Identify which cell holds the provided text, then report its [X, Y] central coordinate. 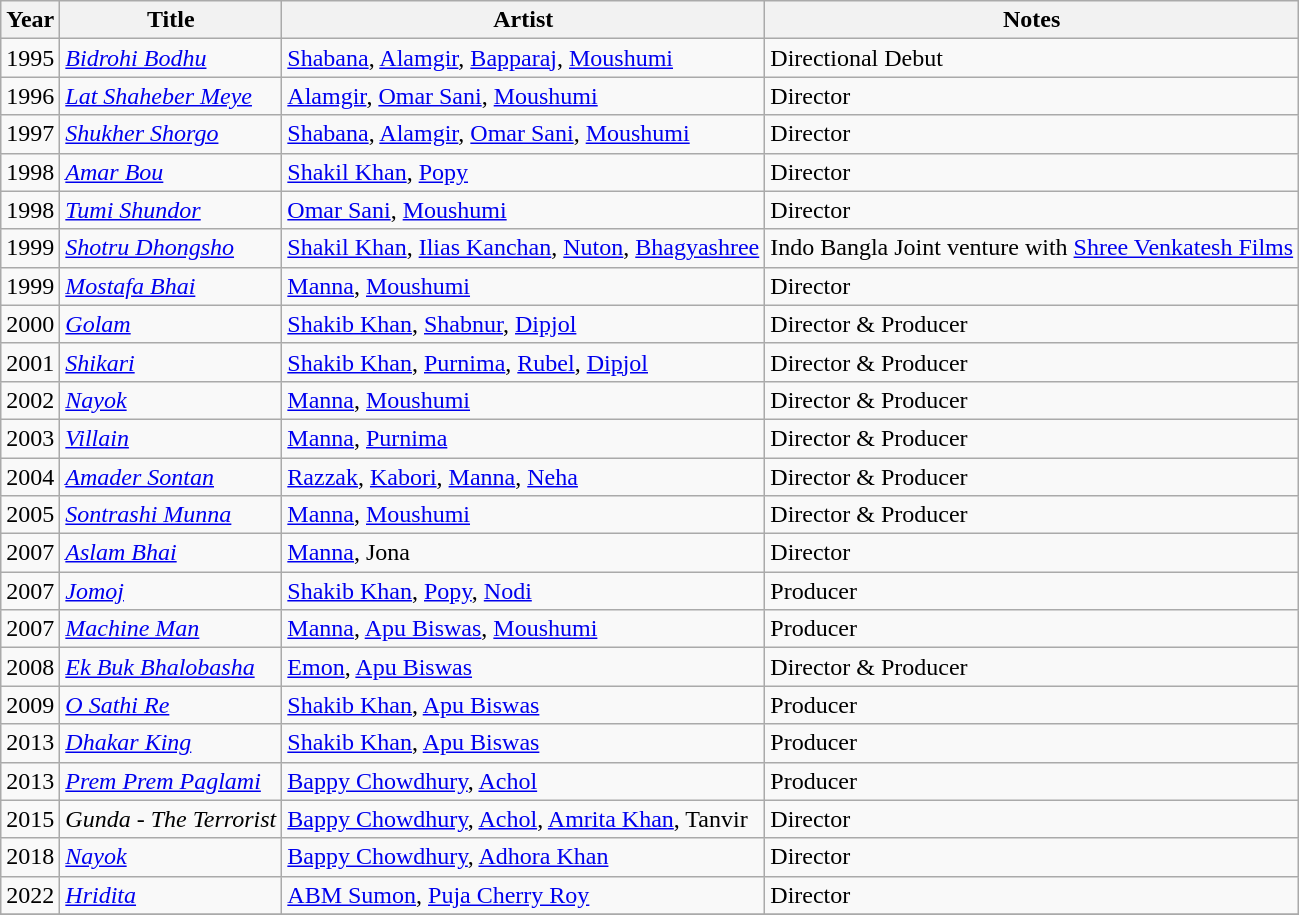
Indo Bangla Joint venture with Shree Venkatesh Films [1032, 248]
Artist [524, 20]
Year [30, 20]
Shotru Dhongsho [171, 248]
Shakib Khan, Purnima, Rubel, Dipjol [524, 362]
Shakib Khan, Shabnur, Dipjol [524, 324]
Sontrashi Munna [171, 515]
Shakil Khan, Ilias Kanchan, Nuton, Bhagyashree [524, 248]
2003 [30, 438]
Manna, Jona [524, 553]
Manna, Apu Biswas, Moushumi [524, 629]
Title [171, 20]
Notes [1032, 20]
Shabana, Alamgir, Bapparaj, Moushumi [524, 58]
Amader Sontan [171, 477]
Hridita [171, 895]
Machine Man [171, 629]
Omar Sani, Moushumi [524, 210]
2015 [30, 819]
Alamgir, Omar Sani, Moushumi [524, 96]
Gunda - The Terrorist [171, 819]
2009 [30, 705]
Shabana, Alamgir, Omar Sani, Moushumi [524, 134]
Aslam Bhai [171, 553]
Golam [171, 324]
2004 [30, 477]
1997 [30, 134]
2001 [30, 362]
Tumi Shundor [171, 210]
1995 [30, 58]
Ek Buk Bhalobasha [171, 667]
Lat Shaheber Meye [171, 96]
Emon, Apu Biswas [524, 667]
Amar Bou [171, 172]
Shukher Shorgo [171, 134]
Shikari [171, 362]
2018 [30, 857]
Shakib Khan, Popy, Nodi [524, 591]
Shakil Khan, Popy [524, 172]
Manna, Purnima [524, 438]
Razzak, Kabori, Manna, Neha [524, 477]
O Sathi Re [171, 705]
2022 [30, 895]
Bappy Chowdhury, Achol, Amrita Khan, Tanvir [524, 819]
2000 [30, 324]
Mostafa Bhai [171, 286]
Directional Debut [1032, 58]
Villain [171, 438]
1996 [30, 96]
ABM Sumon, Puja Cherry Roy [524, 895]
Bappy Chowdhury, Adhora Khan [524, 857]
Bidrohi Bodhu [171, 58]
Prem Prem Paglami [171, 781]
2002 [30, 400]
Bappy Chowdhury, Achol [524, 781]
2008 [30, 667]
2005 [30, 515]
Jomoj [171, 591]
Dhakar King [171, 743]
